Return the (x, y) coordinate for the center point of the cell that contains the specified text.  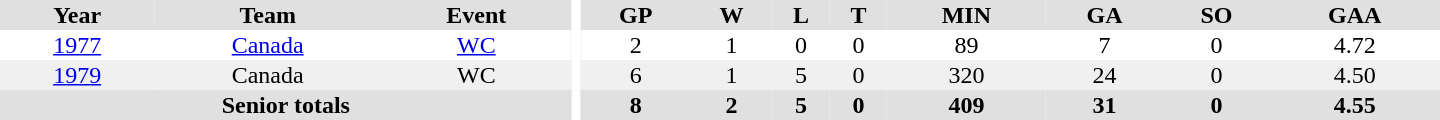
24 (1105, 75)
4.55 (1354, 105)
4.72 (1354, 45)
GP (636, 15)
320 (966, 75)
Event (476, 15)
4.50 (1354, 75)
89 (966, 45)
7 (1105, 45)
W (732, 15)
GA (1105, 15)
1979 (77, 75)
Team (268, 15)
L (800, 15)
SO (1217, 15)
8 (636, 105)
GAA (1354, 15)
MIN (966, 15)
6 (636, 75)
Year (77, 15)
Senior totals (286, 105)
31 (1105, 105)
1977 (77, 45)
409 (966, 105)
T (858, 15)
